Determine the [X, Y] coordinate at the center of the cell enclosing the given text.  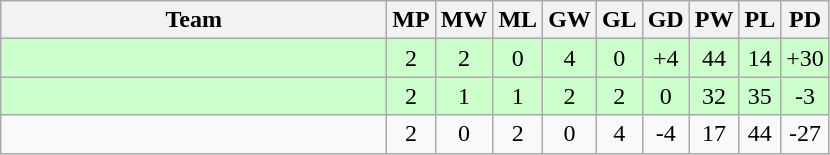
+4 [666, 58]
17 [714, 134]
PW [714, 20]
14 [760, 58]
GW [570, 20]
32 [714, 96]
-4 [666, 134]
Team [194, 20]
ML [518, 20]
+30 [806, 58]
-27 [806, 134]
GL [619, 20]
35 [760, 96]
PL [760, 20]
GD [666, 20]
MP [411, 20]
-3 [806, 96]
PD [806, 20]
MW [464, 20]
